Pinpoint the cell where the given text exists, returning its (X, Y) midpoint coordinate. 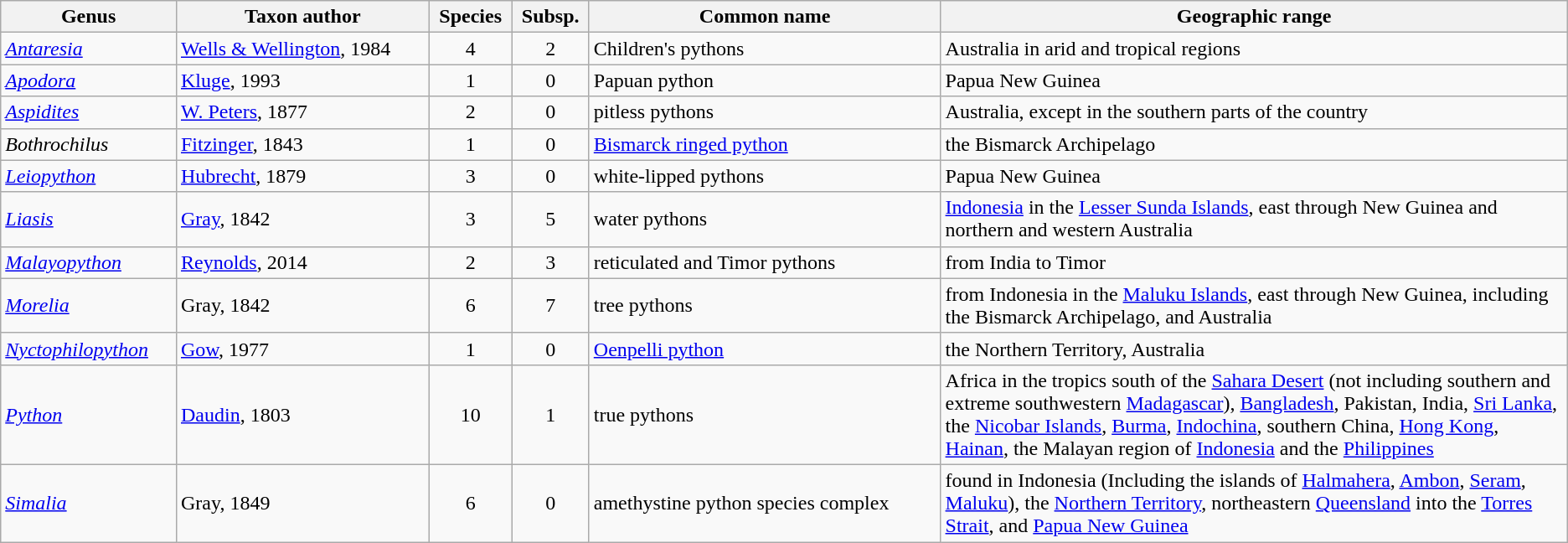
from India to Timor (1254, 262)
Nyctophilopython (89, 349)
Species (471, 17)
Fitzinger, 1843 (302, 144)
Australia in arid and tropical regions (1254, 49)
Gray, 1849 (302, 503)
W. Peters, 1877 (302, 112)
true pythons (765, 414)
Subsp. (550, 17)
7 (550, 305)
Gow, 1977 (302, 349)
Children's pythons (765, 49)
Wells & Wellington, 1984 (302, 49)
Aspidites (89, 112)
Geographic range (1254, 17)
10 (471, 414)
Apodora (89, 80)
water pythons (765, 220)
Papuan python (765, 80)
tree pythons (765, 305)
Simalia (89, 503)
reticulated and Timor pythons (765, 262)
Python (89, 414)
Hubrecht, 1879 (302, 176)
Leiopython (89, 176)
white-lipped pythons (765, 176)
Reynolds, 2014 (302, 262)
Daudin, 1803 (302, 414)
Common name (765, 17)
the Northern Territory, Australia (1254, 349)
pitless pythons (765, 112)
4 (471, 49)
Australia, except in the southern parts of the country (1254, 112)
Genus (89, 17)
Kluge, 1993 (302, 80)
Malayopython (89, 262)
Taxon author (302, 17)
5 (550, 220)
from Indonesia in the Maluku Islands, east through New Guinea, including the Bismarck Archipelago, and Australia (1254, 305)
amethystine python species complex (765, 503)
Indonesia in the Lesser Sunda Islands, east through New Guinea and northern and western Australia (1254, 220)
Morelia (89, 305)
Oenpelli python (765, 349)
Antaresia (89, 49)
Bothrochilus (89, 144)
Liasis (89, 220)
Bismarck ringed python (765, 144)
the Bismarck Archipelago (1254, 144)
